Provide the (x, y) coordinate of the cell's center where the given text is located.  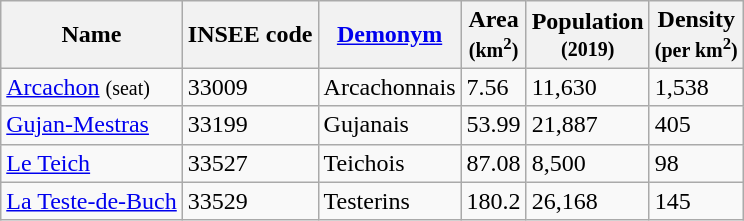
33009 (250, 87)
26,168 (588, 201)
Name (92, 34)
INSEE code (250, 34)
1,538 (696, 87)
87.08 (494, 163)
Arcachon (seat) (92, 87)
7.56 (494, 87)
33529 (250, 201)
33527 (250, 163)
Gujan-Mestras (92, 125)
98 (696, 163)
33199 (250, 125)
Population(2019) (588, 34)
La Teste-de-Buch (92, 201)
Arcachonnais (390, 87)
Le Teich (92, 163)
Density(per km2) (696, 34)
53.99 (494, 125)
11,630 (588, 87)
145 (696, 201)
Testerins (390, 201)
Gujanais (390, 125)
Teichois (390, 163)
405 (696, 125)
180.2 (494, 201)
Area(km2) (494, 34)
21,887 (588, 125)
Demonym (390, 34)
8,500 (588, 163)
